Determine the [x, y] coordinate at the center of the cell enclosing the given text.  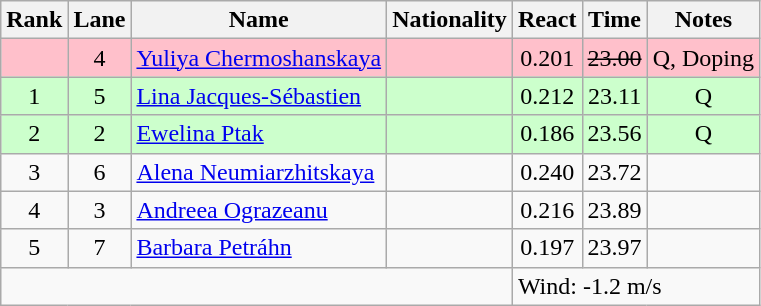
0.201 [547, 58]
Nationality [450, 20]
Alena Neumiarzhitskaya [259, 172]
Lina Jacques-Sébastien [259, 96]
23.11 [614, 96]
Notes [703, 20]
0.240 [547, 172]
6 [100, 172]
0.216 [547, 210]
Time [614, 20]
0.197 [547, 248]
23.97 [614, 248]
Barbara Petráhn [259, 248]
Name [259, 20]
React [547, 20]
Q, Doping [703, 58]
7 [100, 248]
0.186 [547, 134]
Wind: -1.2 m/s [636, 286]
Rank [34, 20]
Lane [100, 20]
Ewelina Ptak [259, 134]
23.89 [614, 210]
0.212 [547, 96]
1 [34, 96]
23.56 [614, 134]
Andreea Ograzeanu [259, 210]
23.72 [614, 172]
Yuliya Chermoshanskaya [259, 58]
23.00 [614, 58]
